Capture the cell that displays the provided text and extract its (X, Y) central coordinate. 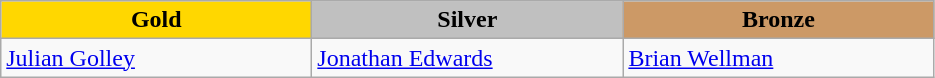
Julian Golley (156, 58)
Gold (156, 20)
Bronze (778, 20)
Brian Wellman (778, 58)
Silver (468, 20)
Jonathan Edwards (468, 58)
